Find where the given text appears and provide that cell's center as [X, Y] coordinate. 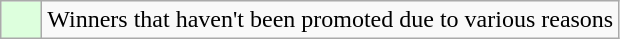
Winners that haven't been promoted due to various reasons [330, 20]
